Extract the (X, Y) coordinate from the center of the cell holding the provided text.  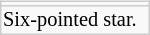
Six-pointed star. (75, 20)
